From the cell containing the given text, extract its center point as [X, Y] coordinate. 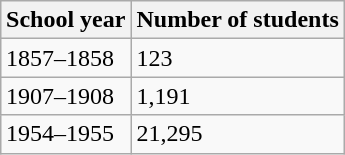
Number of students [238, 20]
1907–1908 [66, 96]
1857–1858 [66, 58]
School year [66, 20]
123 [238, 58]
21,295 [238, 134]
1,191 [238, 96]
1954–1955 [66, 134]
